Output the (x, y) coordinate of the center of the cell containing the given text.  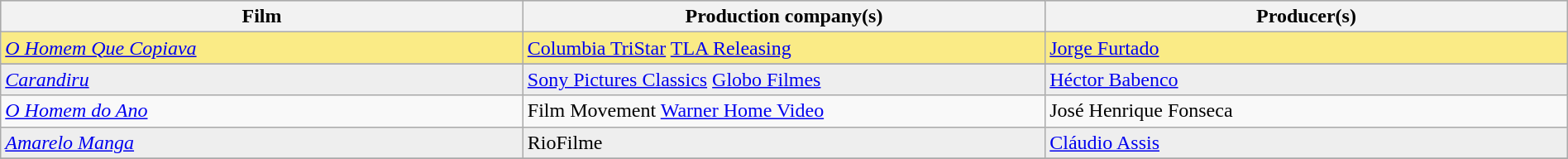
Film Movement Warner Home Video (784, 111)
Production company(s) (784, 17)
O Homem Que Copiava (262, 48)
Jorge Furtado (1307, 48)
José Henrique Fonseca (1307, 111)
Amarelo Manga (262, 142)
Cláudio Assis (1307, 142)
RioFilme (784, 142)
O Homem do Ano (262, 111)
Film (262, 17)
Héctor Babenco (1307, 79)
Sony Pictures Classics Globo Filmes (784, 79)
Carandiru (262, 79)
Producer(s) (1307, 17)
Columbia TriStar TLA Releasing (784, 48)
